From the cell containing the given text, extract its center point as [x, y] coordinate. 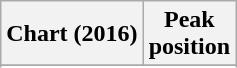
Chart (2016) [72, 34]
Peakposition [189, 34]
